Return [X, Y] of the center of cell containing provided text 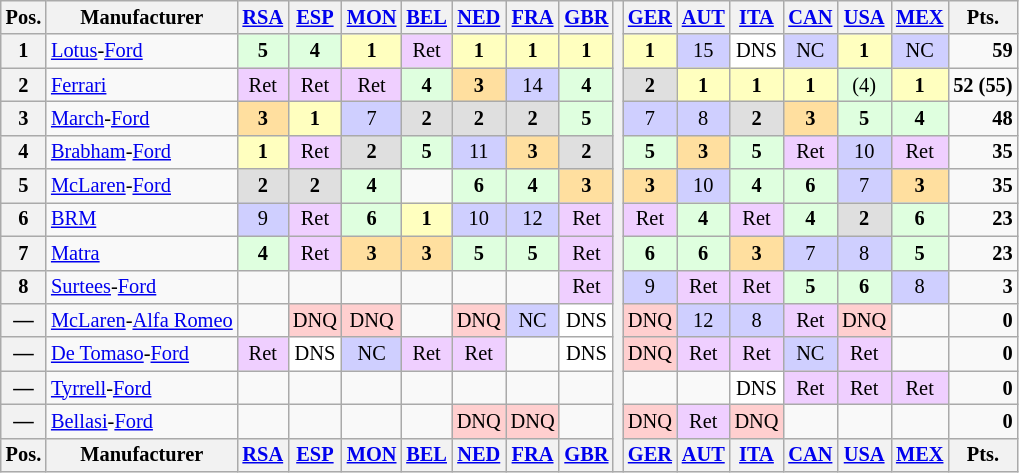
Bellasi-Ford [142, 421]
BRM [142, 219]
52 (55) [982, 85]
Lotus-Ford [142, 51]
Matra [142, 253]
Brabham-Ford [142, 152]
Tyrrell-Ford [142, 388]
March-Ford [142, 118]
De Tomaso-Ford [142, 354]
Surtees-Ford [142, 287]
15 [704, 51]
(4) [864, 85]
11 [479, 152]
Ferrari [142, 85]
48 [982, 118]
59 [982, 51]
McLaren-Alfa Romeo [142, 320]
McLaren-Ford [142, 186]
14 [533, 85]
